Return the (X, Y) coordinate for the center point of the cell that contains the specified text.  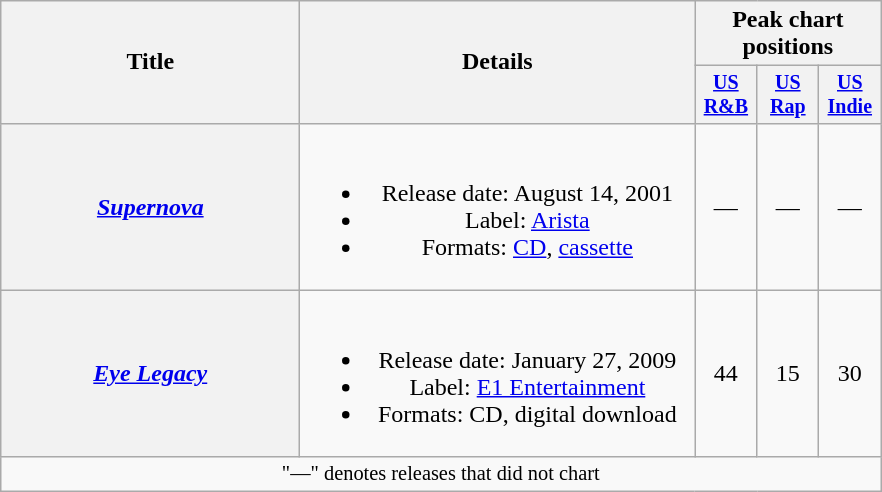
44 (726, 374)
Eye Legacy (150, 374)
Supernova (150, 206)
Title (150, 62)
US Rap (788, 94)
US R&B (726, 94)
15 (788, 374)
Release date: January 27, 2009Label: E1 EntertainmentFormats: CD, digital download (498, 374)
Peak chartpositions (788, 34)
Release date: August 14, 2001Label: AristaFormats: CD, cassette (498, 206)
"—" denotes releases that did not chart (441, 474)
30 (850, 374)
US Indie (850, 94)
Details (498, 62)
